Search for the cell housing the specified text and yield its (x, y) center coordinate. 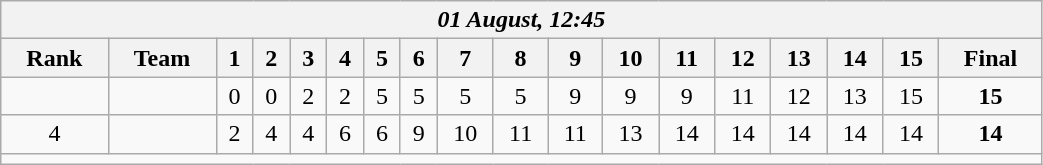
Rank (54, 58)
01 August, 12:45 (522, 20)
Team (162, 58)
1 (234, 58)
3 (308, 58)
8 (520, 58)
Final (990, 58)
7 (465, 58)
